Pinpoint the cell where the given text exists, returning its [x, y] midpoint coordinate. 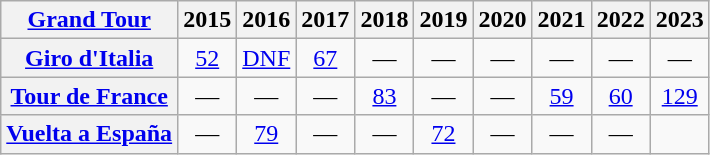
2019 [444, 20]
67 [326, 58]
60 [620, 96]
2017 [326, 20]
52 [208, 58]
79 [266, 134]
Vuelta a España [90, 134]
2022 [620, 20]
Giro d'Italia [90, 58]
129 [680, 96]
83 [384, 96]
2023 [680, 20]
2016 [266, 20]
2015 [208, 20]
2018 [384, 20]
Grand Tour [90, 20]
2021 [562, 20]
72 [444, 134]
DNF [266, 58]
2020 [502, 20]
Tour de France [90, 96]
59 [562, 96]
